Return [X, Y] of the center of cell containing provided text 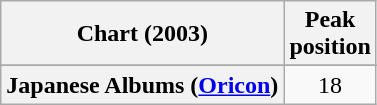
18 [330, 85]
Chart (2003) [142, 34]
Japanese Albums (Oricon) [142, 85]
Peakposition [330, 34]
